Pinpoint the cell where the given text exists, returning its [X, Y] midpoint coordinate. 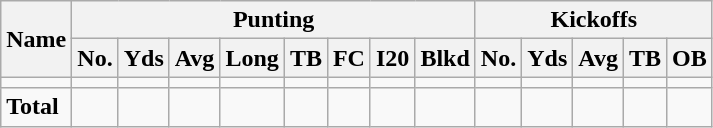
I20 [392, 58]
Name [36, 39]
FC [348, 58]
Total [36, 107]
Long [252, 58]
Blkd [445, 58]
OB [690, 58]
Punting [274, 20]
Kickoffs [594, 20]
